Output the [X, Y] coordinate of the center of the cell containing the given text.  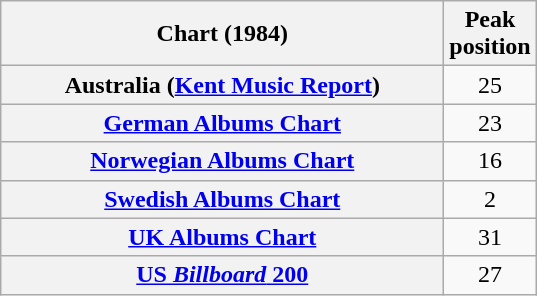
Peakposition [490, 34]
Chart (1984) [222, 34]
Australia (Kent Music Report) [222, 85]
Swedish Albums Chart [222, 199]
25 [490, 85]
US Billboard 200 [222, 275]
27 [490, 275]
Norwegian Albums Chart [222, 161]
German Albums Chart [222, 123]
16 [490, 161]
31 [490, 237]
23 [490, 123]
2 [490, 199]
UK Albums Chart [222, 237]
